Find where the given text appears and provide that cell's center as (X, Y) coordinate. 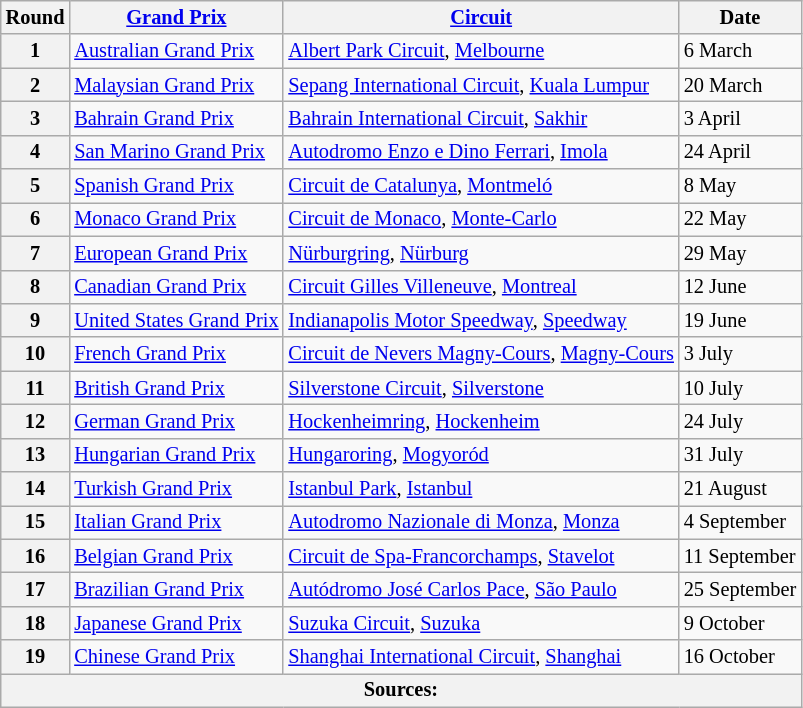
Shanghai International Circuit, Shanghai (480, 657)
17 (36, 589)
16 (36, 556)
4 September (740, 522)
Monaco Grand Prix (176, 219)
Chinese Grand Prix (176, 657)
20 March (740, 85)
French Grand Prix (176, 354)
Albert Park Circuit, Melbourne (480, 51)
Spanish Grand Prix (176, 186)
12 (36, 421)
Round (36, 17)
Japanese Grand Prix (176, 623)
Australian Grand Prix (176, 51)
Hungaroring, Mogyoród (480, 455)
Circuit Gilles Villeneuve, Montreal (480, 287)
Autódromo José Carlos Pace, São Paulo (480, 589)
Canadian Grand Prix (176, 287)
Indianapolis Motor Speedway, Speedway (480, 320)
1 (36, 51)
British Grand Prix (176, 388)
19 June (740, 320)
19 (36, 657)
3 (36, 118)
Nürburgring, Nürburg (480, 253)
13 (36, 455)
4 (36, 152)
Brazilian Grand Prix (176, 589)
Turkish Grand Prix (176, 489)
European Grand Prix (176, 253)
6 (36, 219)
Circuit de Catalunya, Montmeló (480, 186)
29 May (740, 253)
Hungarian Grand Prix (176, 455)
Suzuka Circuit, Suzuka (480, 623)
Bahrain Grand Prix (176, 118)
16 October (740, 657)
21 August (740, 489)
Circuit de Nevers Magny-Cours, Magny-Cours (480, 354)
San Marino Grand Prix (176, 152)
10 July (740, 388)
10 (36, 354)
Autodromo Enzo e Dino Ferrari, Imola (480, 152)
Bahrain International Circuit, Sakhir (480, 118)
24 April (740, 152)
6 March (740, 51)
14 (36, 489)
15 (36, 522)
Belgian Grand Prix (176, 556)
German Grand Prix (176, 421)
9 October (740, 623)
2 (36, 85)
22 May (740, 219)
11 September (740, 556)
8 (36, 287)
3 July (740, 354)
Hockenheimring, Hockenheim (480, 421)
7 (36, 253)
Malaysian Grand Prix (176, 85)
11 (36, 388)
Silverstone Circuit, Silverstone (480, 388)
8 May (740, 186)
Istanbul Park, Istanbul (480, 489)
3 April (740, 118)
25 September (740, 589)
Italian Grand Prix (176, 522)
5 (36, 186)
12 June (740, 287)
Circuit (480, 17)
Sources: (401, 690)
31 July (740, 455)
United States Grand Prix (176, 320)
Autodromo Nazionale di Monza, Monza (480, 522)
Circuit de Spa-Francorchamps, Stavelot (480, 556)
Circuit de Monaco, Monte-Carlo (480, 219)
24 July (740, 421)
Date (740, 17)
Grand Prix (176, 17)
9 (36, 320)
Sepang International Circuit, Kuala Lumpur (480, 85)
18 (36, 623)
